Detect which cell encompasses the target text, then output its [X, Y] center coordinate. 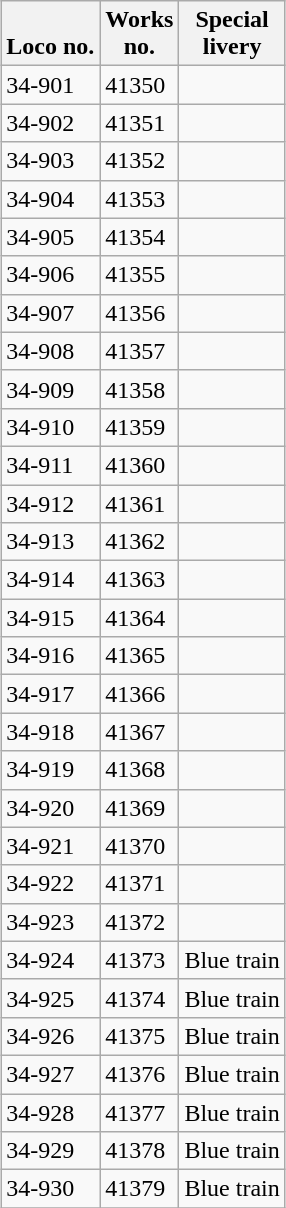
41373 [140, 960]
41365 [140, 656]
41355 [140, 275]
34-904 [50, 199]
34-930 [50, 1189]
41368 [140, 770]
34-914 [50, 580]
34-928 [50, 1113]
34-909 [50, 389]
34-911 [50, 465]
34-902 [50, 123]
41359 [140, 427]
34-906 [50, 275]
41356 [140, 313]
41358 [140, 389]
41361 [140, 503]
41352 [140, 161]
34-929 [50, 1151]
34-920 [50, 808]
41378 [140, 1151]
Worksno. [140, 34]
34-919 [50, 770]
41367 [140, 732]
41353 [140, 199]
34-908 [50, 351]
41357 [140, 351]
41351 [140, 123]
41370 [140, 846]
41376 [140, 1074]
34-927 [50, 1074]
Speciallivery [232, 34]
34-924 [50, 960]
34-913 [50, 542]
41371 [140, 884]
34-926 [50, 1036]
41377 [140, 1113]
34-917 [50, 694]
34-912 [50, 503]
41360 [140, 465]
41354 [140, 237]
41369 [140, 808]
34-905 [50, 237]
34-923 [50, 922]
34-907 [50, 313]
41374 [140, 998]
34-925 [50, 998]
34-918 [50, 732]
34-903 [50, 161]
41375 [140, 1036]
34-910 [50, 427]
41364 [140, 618]
41379 [140, 1189]
41362 [140, 542]
34-916 [50, 656]
34-915 [50, 618]
34-921 [50, 846]
34-901 [50, 85]
Loco no. [50, 34]
41363 [140, 580]
41372 [140, 922]
41366 [140, 694]
34-922 [50, 884]
41350 [140, 85]
